For the text-containing cell, return its midpoint in [X, Y] coordinate format. 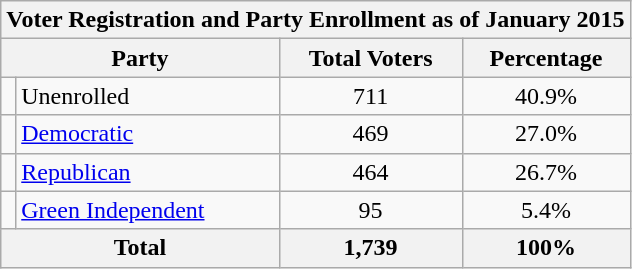
Voter Registration and Party Enrollment as of January 2015 [316, 20]
100% [546, 248]
711 [370, 96]
464 [370, 172]
Party [140, 58]
95 [370, 210]
Percentage [546, 58]
26.7% [546, 172]
469 [370, 134]
Total [140, 248]
Republican [148, 172]
Green Independent [148, 210]
5.4% [546, 210]
Unenrolled [148, 96]
1,739 [370, 248]
Democratic [148, 134]
27.0% [546, 134]
Total Voters [370, 58]
40.9% [546, 96]
